Search for the cell housing the specified text and yield its [x, y] center coordinate. 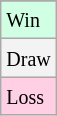
Win [28, 20]
Loss [28, 96]
Draw [28, 58]
